From the cell containing the given text, extract its center point as [X, Y] coordinate. 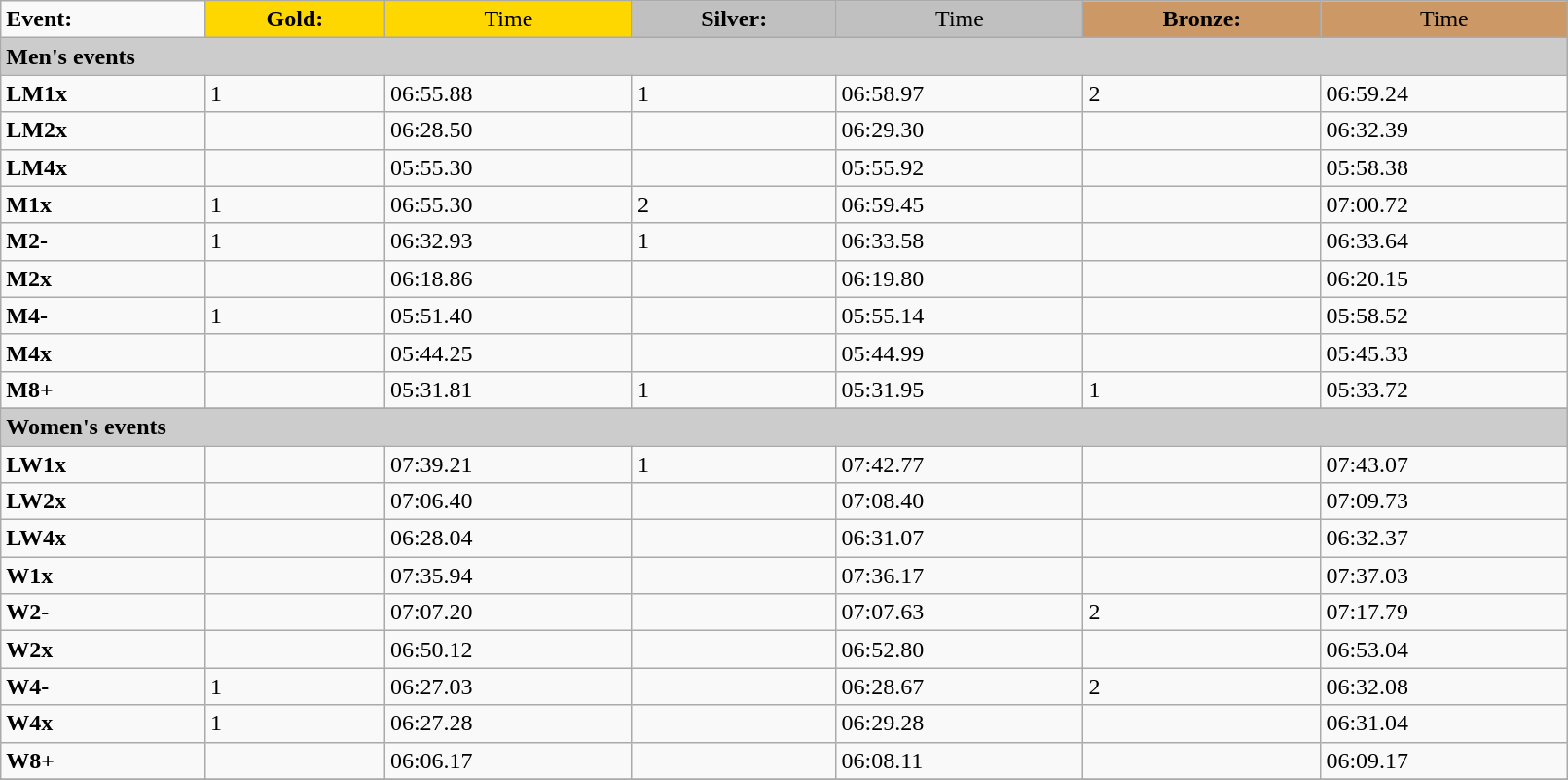
07:08.40 [960, 501]
07:17.79 [1444, 613]
06:55.30 [508, 204]
05:51.40 [508, 316]
M8+ [103, 390]
06:55.88 [508, 93]
06:27.28 [508, 724]
06:53.04 [1444, 650]
06:58.97 [960, 93]
W8+ [103, 761]
W2- [103, 613]
06:52.80 [960, 650]
05:58.52 [1444, 316]
06:18.86 [508, 279]
Event: [103, 19]
Men's events [784, 56]
06:33.58 [960, 241]
M4x [103, 353]
05:33.72 [1444, 390]
06:33.64 [1444, 241]
M1x [103, 204]
05:55.92 [960, 167]
07:07.63 [960, 613]
W4x [103, 724]
05:58.38 [1444, 167]
W2x [103, 650]
Gold: [294, 19]
06:28.50 [508, 130]
05:44.99 [960, 353]
07:35.94 [508, 576]
07:36.17 [960, 576]
06:29.28 [960, 724]
07:42.77 [960, 464]
Silver: [734, 19]
07:37.03 [1444, 576]
M4- [103, 316]
06:32.08 [1444, 687]
06:29.30 [960, 130]
05:44.25 [508, 353]
05:31.81 [508, 390]
07:09.73 [1444, 501]
W4- [103, 687]
06:50.12 [508, 650]
M2x [103, 279]
06:28.04 [508, 539]
06:32.93 [508, 241]
07:06.40 [508, 501]
05:55.30 [508, 167]
Women's events [784, 427]
06:31.07 [960, 539]
Bronze: [1202, 19]
06:59.24 [1444, 93]
06:31.04 [1444, 724]
06:32.39 [1444, 130]
W1x [103, 576]
06:32.37 [1444, 539]
06:09.17 [1444, 761]
06:27.03 [508, 687]
06:19.80 [960, 279]
07:39.21 [508, 464]
06:28.67 [960, 687]
07:43.07 [1444, 464]
06:06.17 [508, 761]
07:00.72 [1444, 204]
05:45.33 [1444, 353]
LM4x [103, 167]
M2- [103, 241]
06:08.11 [960, 761]
LW4x [103, 539]
05:31.95 [960, 390]
LM2x [103, 130]
05:55.14 [960, 316]
LM1x [103, 93]
LW2x [103, 501]
LW1x [103, 464]
06:59.45 [960, 204]
07:07.20 [508, 613]
06:20.15 [1444, 279]
